Capture the cell that displays the provided text and extract its [X, Y] central coordinate. 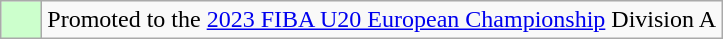
Promoted to the 2023 FIBA U20 European Championship Division A [382, 20]
